Capture the cell that displays the provided text and extract its (x, y) central coordinate. 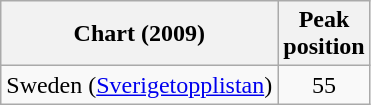
Peakposition (324, 34)
Chart (2009) (140, 34)
Sweden (Sverigetopplistan) (140, 85)
55 (324, 85)
